Scan for the cell matching the given text and deliver its (x, y) coordinate at center. 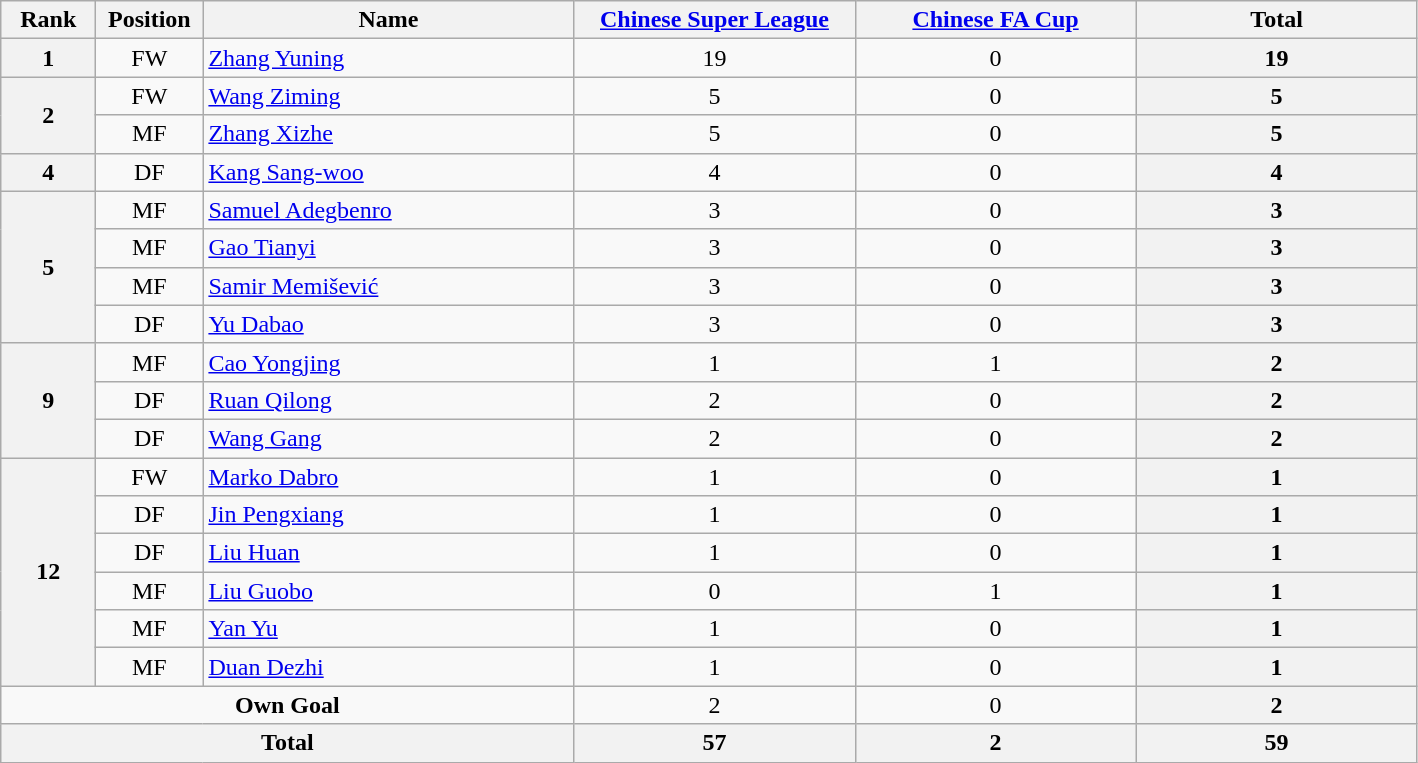
Cao Yongjing (388, 362)
Rank (48, 20)
Samuel Adegbenro (388, 210)
Kang Sang-woo (388, 172)
Own Goal (288, 705)
Duan Dezhi (388, 667)
9 (48, 400)
Liu Huan (388, 553)
Marko Dabro (388, 477)
12 (48, 572)
Samir Memišević (388, 286)
Position (150, 20)
Jin Pengxiang (388, 515)
Zhang Xizhe (388, 134)
57 (714, 743)
Yu Dabao (388, 324)
Name (388, 20)
Wang Ziming (388, 96)
Liu Guobo (388, 591)
Zhang Yuning (388, 58)
Chinese FA Cup (996, 20)
59 (1276, 743)
Wang Gang (388, 438)
Gao Tianyi (388, 248)
Chinese Super League (714, 20)
Ruan Qilong (388, 400)
Yan Yu (388, 629)
